Pinpoint the cell where the given text exists, returning its [x, y] midpoint coordinate. 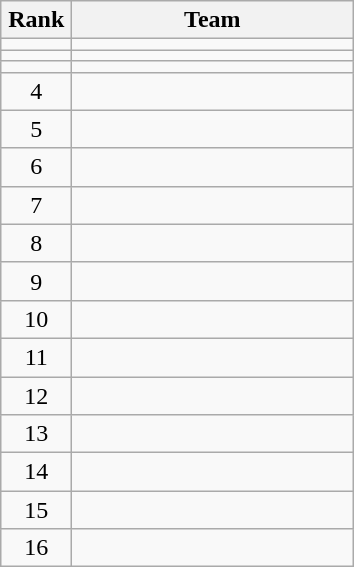
5 [36, 129]
10 [36, 319]
8 [36, 243]
16 [36, 548]
12 [36, 395]
13 [36, 434]
6 [36, 167]
9 [36, 281]
4 [36, 91]
15 [36, 510]
Rank [36, 20]
11 [36, 357]
14 [36, 472]
7 [36, 205]
Team [212, 20]
